Return the (x, y) coordinate for the center point of the cell that contains the specified text.  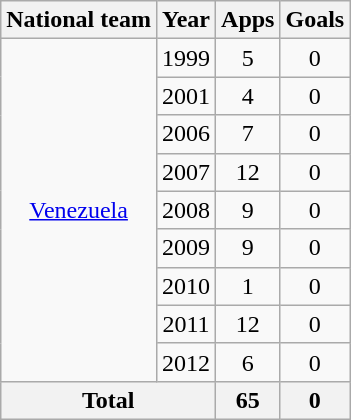
2006 (186, 134)
2010 (186, 286)
2007 (186, 172)
5 (248, 58)
2001 (186, 96)
2008 (186, 210)
7 (248, 134)
Goals (315, 20)
Total (108, 400)
Venezuela (79, 210)
2009 (186, 248)
65 (248, 400)
2012 (186, 362)
6 (248, 362)
4 (248, 96)
Year (186, 20)
2011 (186, 324)
National team (79, 20)
1999 (186, 58)
Apps (248, 20)
1 (248, 286)
